Find where the given text appears and provide that cell's center as (X, Y) coordinate. 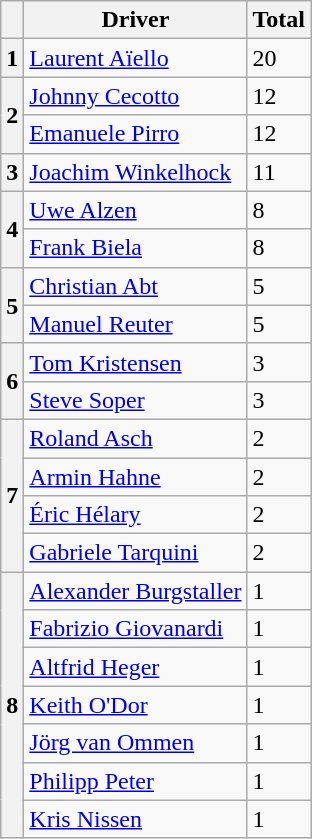
20 (279, 58)
Driver (136, 20)
Armin Hahne (136, 477)
Emanuele Pirro (136, 134)
Laurent Aïello (136, 58)
6 (12, 381)
11 (279, 172)
Keith O'Dor (136, 705)
Steve Soper (136, 400)
7 (12, 495)
Éric Hélary (136, 515)
Alexander Burgstaller (136, 591)
4 (12, 229)
Kris Nissen (136, 819)
Jörg van Ommen (136, 743)
Fabrizio Giovanardi (136, 629)
Frank Biela (136, 248)
Uwe Alzen (136, 210)
Gabriele Tarquini (136, 553)
Philipp Peter (136, 781)
Joachim Winkelhock (136, 172)
Total (279, 20)
Roland Asch (136, 438)
Manuel Reuter (136, 324)
Christian Abt (136, 286)
Altfrid Heger (136, 667)
Johnny Cecotto (136, 96)
Tom Kristensen (136, 362)
